Find where the given text appears and provide that cell's center as (X, Y) coordinate. 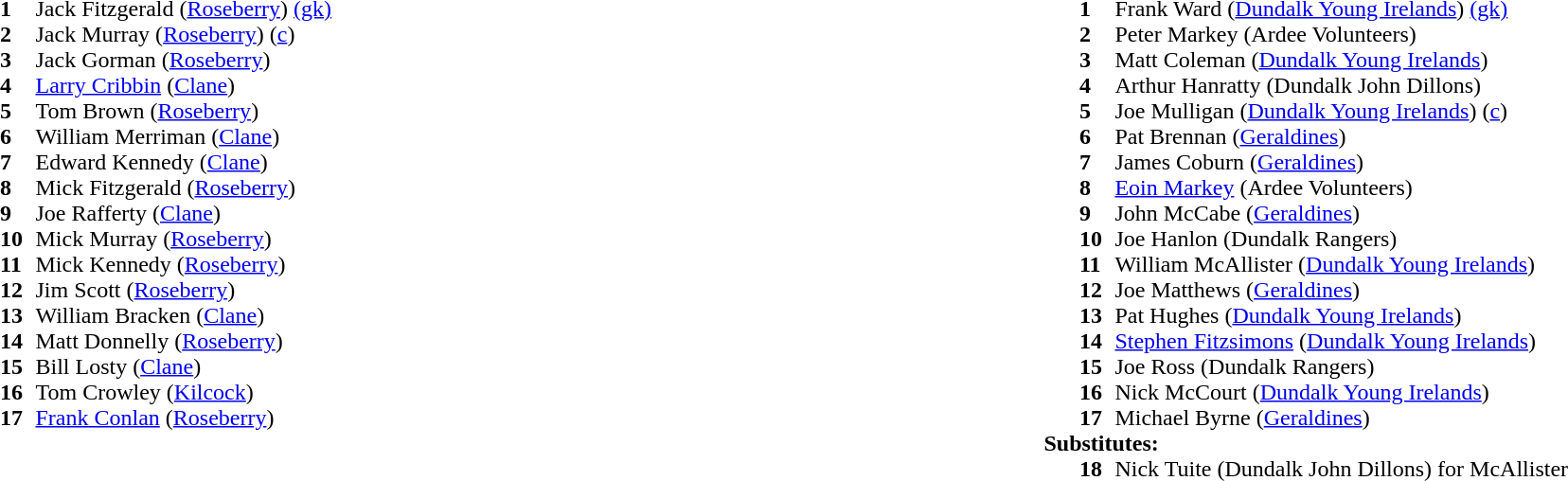
Jim Scott (Roseberry) (184, 290)
Arthur Hanratty (Dundalk John Dillons) (1341, 85)
Joe Hanlon (Dundalk Rangers) (1341, 239)
Larry Cribbin (Clane) (184, 85)
Joe Mulligan (Dundalk Young Irelands) (c) (1341, 112)
Jack Gorman (Roseberry) (184, 61)
Substitutes: (1306, 443)
William McAllister (Dundalk Young Irelands) (1341, 265)
Mick Fitzgerald (Roseberry) (184, 187)
Peter Markey (Ardee Volunteers) (1341, 34)
Joe Ross (Dundalk Rangers) (1341, 367)
Jack Murray (Roseberry) (c) (184, 34)
Eoin Markey (Ardee Volunteers) (1341, 187)
Michael Byrne (Geraldines) (1341, 419)
Frank Conlan (Roseberry) (184, 419)
Mick Murray (Roseberry) (184, 239)
Tom Crowley (Kilcock) (184, 392)
James Coburn (Geraldines) (1341, 163)
John McCabe (Geraldines) (1341, 214)
Pat Brennan (Geraldines) (1341, 136)
Mick Kennedy (Roseberry) (184, 265)
Stephen Fitzsimons (Dundalk Young Irelands) (1341, 341)
Edward Kennedy (Clane) (184, 163)
William Merriman (Clane) (184, 136)
Joe Rafferty (Clane) (184, 214)
Matt Donnelly (Roseberry) (184, 341)
Joe Matthews (Geraldines) (1341, 290)
William Bracken (Clane) (184, 316)
Matt Coleman (Dundalk Young Irelands) (1341, 61)
Nick McCourt (Dundalk Young Irelands) (1341, 392)
Bill Losty (Clane) (184, 367)
Pat Hughes (Dundalk Young Irelands) (1341, 316)
Tom Brown (Roseberry) (184, 112)
